Find where the given text appears and provide that cell's center as [X, Y] coordinate. 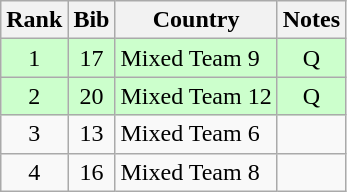
3 [34, 134]
16 [92, 172]
1 [34, 58]
2 [34, 96]
Country [196, 20]
Mixed Team 9 [196, 58]
17 [92, 58]
13 [92, 134]
Mixed Team 8 [196, 172]
20 [92, 96]
Bib [92, 20]
Mixed Team 6 [196, 134]
Rank [34, 20]
4 [34, 172]
Notes [311, 20]
Mixed Team 12 [196, 96]
